Locate the cell with the specified text and output its [x, y] center coordinate. 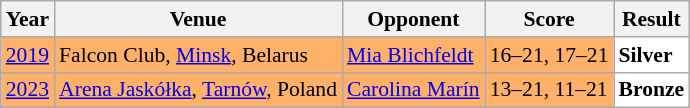
2019 [28, 55]
2023 [28, 90]
Venue [198, 19]
Result [652, 19]
Falcon Club, Minsk, Belarus [198, 55]
Score [550, 19]
Arena Jaskółka, Tarnów, Poland [198, 90]
Carolina Marín [414, 90]
13–21, 11–21 [550, 90]
Bronze [652, 90]
Mia Blichfeldt [414, 55]
Year [28, 19]
Opponent [414, 19]
16–21, 17–21 [550, 55]
Silver [652, 55]
